Identify which cell holds the provided text, then report its [x, y] central coordinate. 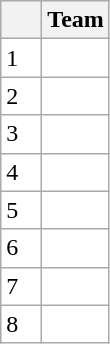
4 [22, 172]
6 [22, 248]
Team [76, 20]
2 [22, 96]
7 [22, 286]
3 [22, 134]
1 [22, 58]
5 [22, 210]
8 [22, 324]
